Determine the (x, y) coordinate at the center of the cell enclosing the given text.  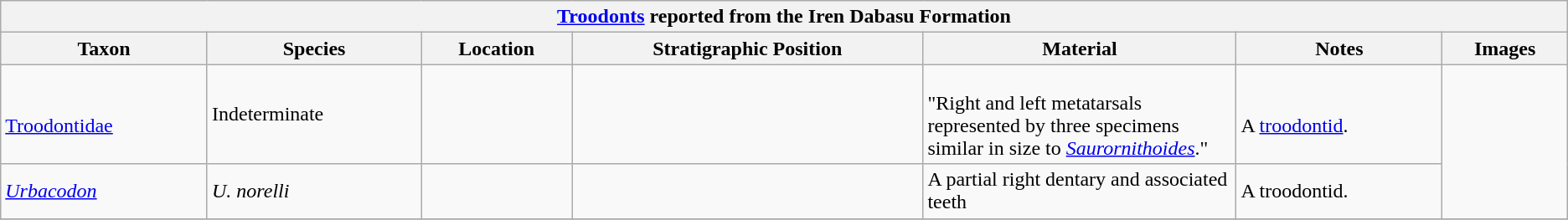
Troodonts reported from the Iren Dabasu Formation (784, 17)
Indeterminate (313, 114)
Notes (1339, 49)
U. norelli (313, 191)
Urbacodon (104, 191)
Species (313, 49)
Material (1080, 49)
Taxon (104, 49)
Images (1504, 49)
A partial right dentary and associated teeth (1080, 191)
Location (497, 49)
"Right and left metatarsals represented by three specimens similar in size to Saurornithoides." (1080, 114)
Stratigraphic Position (747, 49)
Troodontidae (104, 114)
